Provide the [X, Y] coordinate of the cell's center where the given text is located.  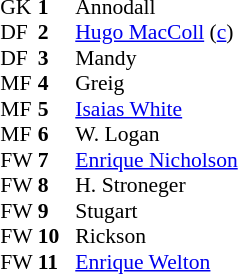
Isaias White [156, 109]
Mandy [156, 58]
Rickson [156, 237]
2 [57, 33]
9 [57, 211]
H. Stroneger [156, 185]
Hugo MacColl (c) [156, 33]
10 [57, 237]
6 [57, 135]
3 [57, 58]
8 [57, 185]
Enrique Nicholson [156, 160]
Greig [156, 83]
W. Logan [156, 135]
7 [57, 160]
5 [57, 109]
Stugart [156, 211]
4 [57, 83]
